Output the [x, y] coordinate of the center of the cell containing the given text.  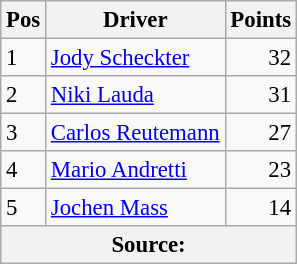
Jody Scheckter [136, 58]
Mario Andretti [136, 170]
Driver [136, 20]
Points [260, 20]
27 [260, 133]
14 [260, 208]
Jochen Mass [136, 208]
Source: [149, 245]
Pos [24, 20]
Carlos Reutemann [136, 133]
3 [24, 133]
2 [24, 95]
1 [24, 58]
32 [260, 58]
31 [260, 95]
5 [24, 208]
23 [260, 170]
Niki Lauda [136, 95]
4 [24, 170]
